Find where the given text appears and provide that cell's center as (x, y) coordinate. 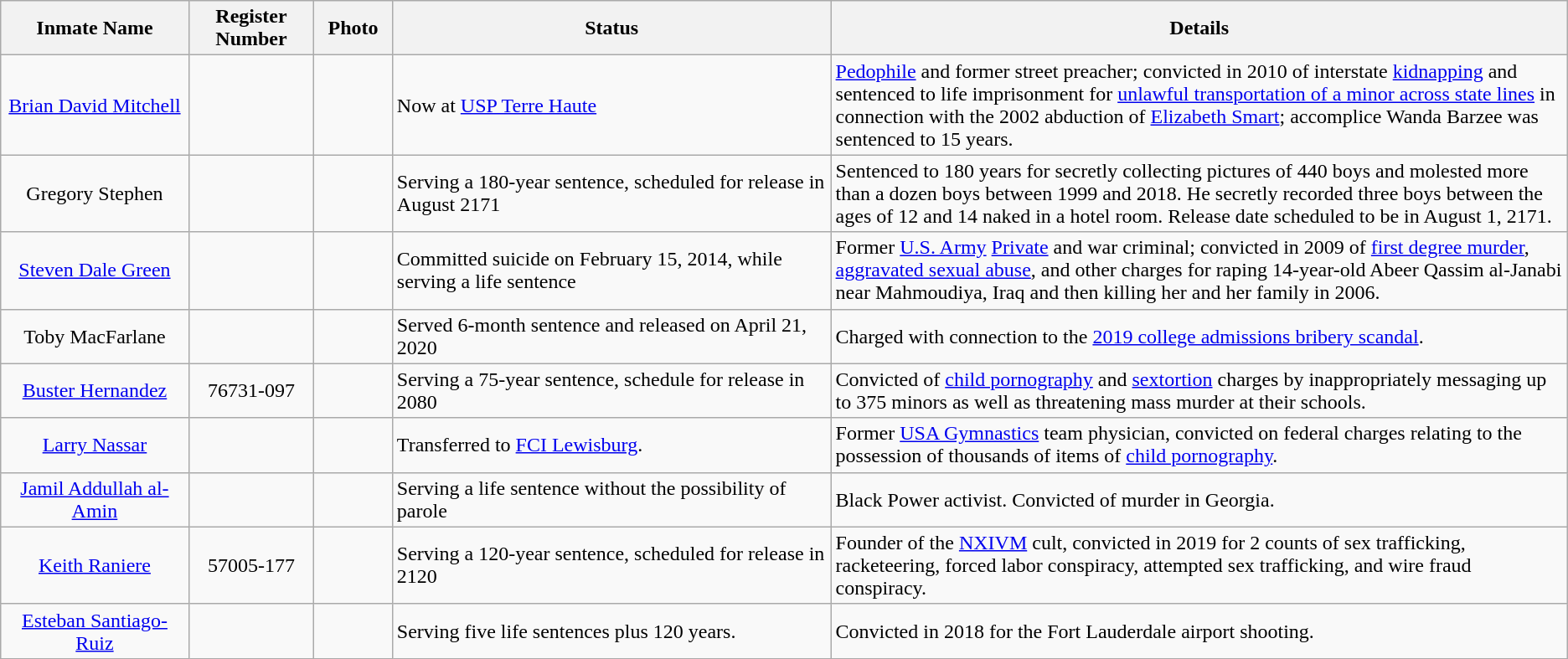
Status (611, 28)
Former USA Gymnastics team physician, convicted on federal charges relating to the possession of thousands of items of child pornography. (1199, 445)
Serving a life sentence without the possibility of parole (611, 499)
Served 6-month sentence and released on April 21, 2020 (611, 337)
Jamil Addullah al-Amin (95, 499)
Serving a 180-year sentence, scheduled for release in August 2171 (611, 193)
Brian David Mitchell (95, 106)
Convicted in 2018 for the Fort Lauderdale airport shooting. (1199, 631)
Serving five life sentences plus 120 years. (611, 631)
Transferred to FCI Lewisburg. (611, 445)
Now at USP Terre Haute (611, 106)
Photo (353, 28)
Esteban Santiago-Ruiz (95, 631)
Serving a 75-year sentence, schedule for release in 2080 (611, 390)
Charged with connection to the 2019 college admissions bribery scandal. (1199, 337)
Serving a 120-year sentence, scheduled for release in 2120 (611, 565)
57005-177 (251, 565)
Buster Hernandez (95, 390)
Inmate Name (95, 28)
Larry Nassar (95, 445)
Keith Raniere (95, 565)
Register Number (251, 28)
Steven Dale Green (95, 270)
Gregory Stephen (95, 193)
76731-097 (251, 390)
Toby MacFarlane (95, 337)
Details (1199, 28)
Black Power activist. Convicted of murder in Georgia. (1199, 499)
Committed suicide on February 15, 2014, while serving a life sentence (611, 270)
